Find where the given text appears and provide that cell's center as [X, Y] coordinate. 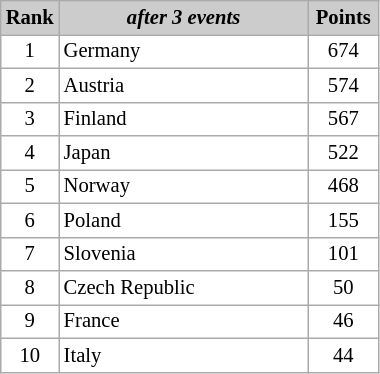
50 [343, 287]
Slovenia [184, 254]
46 [343, 321]
567 [343, 119]
6 [30, 220]
3 [30, 119]
674 [343, 51]
Norway [184, 186]
44 [343, 355]
468 [343, 186]
Austria [184, 85]
2 [30, 85]
101 [343, 254]
Italy [184, 355]
8 [30, 287]
France [184, 321]
1 [30, 51]
574 [343, 85]
Points [343, 17]
5 [30, 186]
4 [30, 153]
7 [30, 254]
Finland [184, 119]
10 [30, 355]
155 [343, 220]
Japan [184, 153]
after 3 events [184, 17]
Rank [30, 17]
522 [343, 153]
9 [30, 321]
Czech Republic [184, 287]
Poland [184, 220]
Germany [184, 51]
